Scan for the cell matching the given text and deliver its (X, Y) coordinate at center. 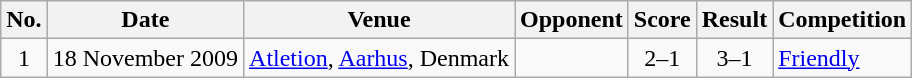
18 November 2009 (145, 58)
2–1 (662, 58)
1 (24, 58)
Opponent (572, 20)
3–1 (734, 58)
Result (734, 20)
Competition (842, 20)
Atletion, Aarhus, Denmark (380, 58)
Score (662, 20)
No. (24, 20)
Venue (380, 20)
Date (145, 20)
Friendly (842, 58)
